Return [x, y] of the center of cell containing provided text 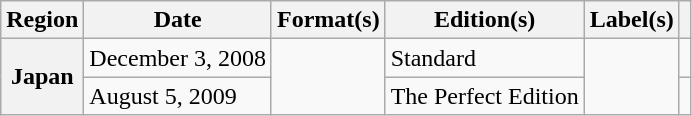
August 5, 2009 [178, 96]
Standard [484, 58]
Label(s) [632, 20]
Date [178, 20]
Japan [42, 77]
December 3, 2008 [178, 58]
The Perfect Edition [484, 96]
Format(s) [328, 20]
Region [42, 20]
Edition(s) [484, 20]
